Determine the (x, y) coordinate at the center of the cell enclosing the given text.  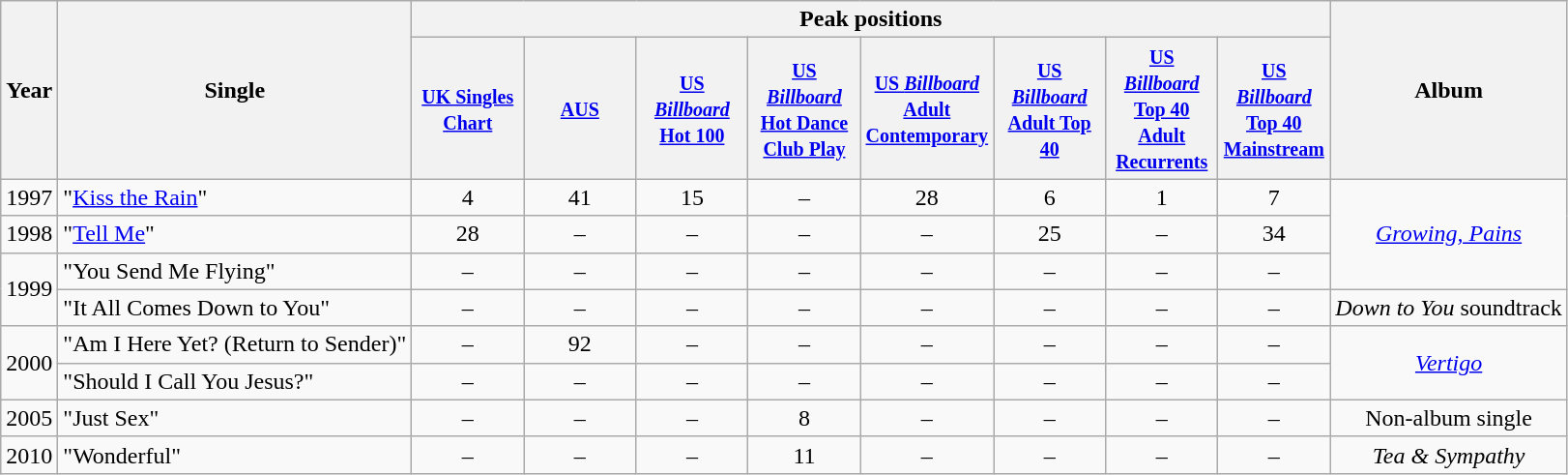
34 (1274, 234)
1 (1162, 197)
1999 (29, 289)
7 (1274, 197)
Tea & Sympathy (1449, 455)
US Billboard Top 40 Adult Recurrents (1162, 108)
25 (1050, 234)
"Kiss the Rain" (235, 197)
"Just Sex" (235, 418)
US Billboard Adult Contemporary (927, 108)
US Billboard Hot Dance Club Play (804, 108)
Single (235, 90)
"Tell Me" (235, 234)
6 (1050, 197)
92 (580, 344)
"Wonderful" (235, 455)
2010 (29, 455)
41 (580, 197)
AUS (580, 108)
"Should I Call You Jesus?" (235, 381)
1998 (29, 234)
4 (468, 197)
"It All Comes Down to You" (235, 308)
2000 (29, 363)
"You Send Me Flying" (235, 271)
Year (29, 90)
US Billboard Adult Top 40 (1050, 108)
Down to You soundtrack (1449, 308)
8 (804, 418)
"Am I Here Yet? (Return to Sender)" (235, 344)
US Billboard Hot 100 (692, 108)
Non-album single (1449, 418)
UK Singles Chart (468, 108)
Album (1449, 90)
Growing, Pains (1449, 234)
US Billboard Top 40 Mainstream (1274, 108)
15 (692, 197)
1997 (29, 197)
Vertigo (1449, 363)
2005 (29, 418)
11 (804, 455)
Peak positions (871, 19)
